Capture the cell that displays the provided text and extract its (x, y) central coordinate. 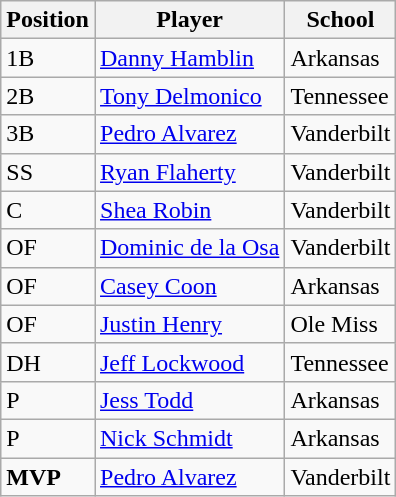
1B (48, 58)
Dominic de la Osa (189, 248)
DH (48, 362)
Tony Delmonico (189, 96)
Justin Henry (189, 324)
Jeff Lockwood (189, 362)
2B (48, 96)
Ryan Flaherty (189, 172)
Casey Coon (189, 286)
Jess Todd (189, 400)
SS (48, 172)
C (48, 210)
Danny Hamblin (189, 58)
MVP (48, 477)
Nick Schmidt (189, 438)
Ole Miss (340, 324)
3B (48, 134)
Shea Robin (189, 210)
School (340, 20)
Player (189, 20)
Position (48, 20)
